Detect which cell encompasses the target text, then output its (x, y) center coordinate. 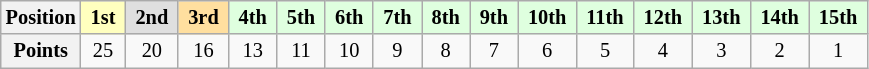
4th (253, 17)
3 (721, 51)
9th (494, 17)
10 (349, 51)
7 (494, 51)
13th (721, 17)
5th (301, 17)
2 (779, 51)
6th (349, 17)
8th (446, 17)
13 (253, 51)
11 (301, 51)
14th (779, 17)
Position (41, 17)
6 (547, 51)
3rd (203, 17)
1 (838, 51)
25 (104, 51)
10th (547, 17)
11th (604, 17)
7th (397, 17)
1st (104, 17)
5 (604, 51)
4 (663, 51)
8 (446, 51)
20 (152, 51)
2nd (152, 17)
9 (397, 51)
15th (838, 17)
Points (41, 51)
12th (663, 17)
16 (203, 51)
